Identify which cell holds the provided text, then report its [X, Y] central coordinate. 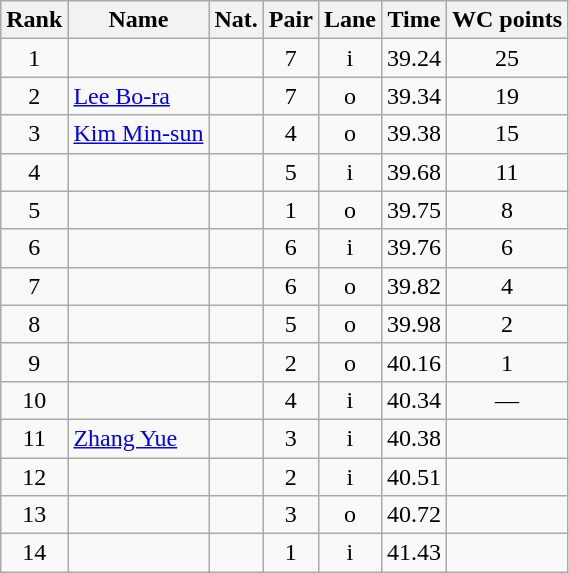
19 [508, 96]
39.82 [414, 286]
10 [34, 400]
Lane [350, 20]
41.43 [414, 553]
39.24 [414, 58]
15 [508, 134]
40.34 [414, 400]
Nat. [236, 20]
14 [34, 553]
13 [34, 515]
Kim Min-sun [138, 134]
40.72 [414, 515]
Rank [34, 20]
39.98 [414, 324]
39.38 [414, 134]
40.51 [414, 477]
9 [34, 362]
39.76 [414, 248]
39.68 [414, 172]
25 [508, 58]
39.75 [414, 210]
Time [414, 20]
Name [138, 20]
40.16 [414, 362]
Lee Bo-ra [138, 96]
Pair [290, 20]
39.34 [414, 96]
40.38 [414, 438]
Zhang Yue [138, 438]
— [508, 400]
WC points [508, 20]
12 [34, 477]
